Detect which cell encompasses the target text, then output its [x, y] center coordinate. 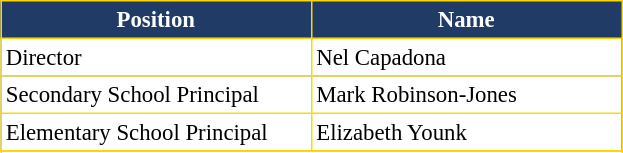
Director [155, 57]
Mark Robinson-Jones [466, 95]
Nel Capadona [466, 57]
Secondary School Principal [155, 95]
Name [466, 20]
Elizabeth Younk [466, 132]
Position [155, 20]
Elementary School Principal [155, 132]
